From the cell containing the given text, extract its center point as (X, Y) coordinate. 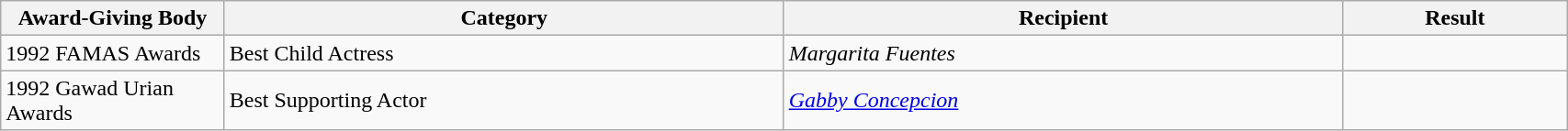
Margarita Fuentes (1064, 53)
1992 FAMAS Awards (113, 53)
Recipient (1064, 18)
Best Supporting Actor (503, 101)
Best Child Actress (503, 53)
Result (1455, 18)
Category (503, 18)
Gabby Concepcion (1064, 101)
1992 Gawad Urian Awards (113, 101)
Award-Giving Body (113, 18)
